Capture the cell that displays the provided text and extract its [X, Y] central coordinate. 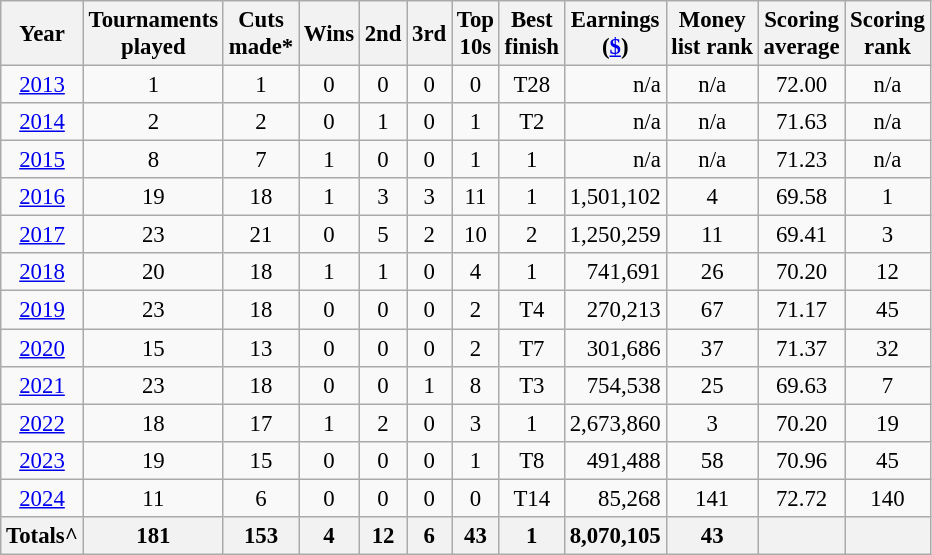
1,250,259 [615, 235]
Cuts made* [260, 34]
2018 [42, 273]
2024 [42, 498]
21 [260, 235]
69.63 [802, 385]
26 [712, 273]
754,538 [615, 385]
T28 [532, 85]
181 [153, 536]
3rd [430, 34]
141 [712, 498]
Scoringrank [888, 34]
741,691 [615, 273]
85,268 [615, 498]
T2 [532, 122]
Moneylist rank [712, 34]
69.41 [802, 235]
20 [153, 273]
71.17 [802, 310]
2022 [42, 423]
25 [712, 385]
T4 [532, 310]
Totals^ [42, 536]
1,501,102 [615, 197]
Earnings($) [615, 34]
10 [476, 235]
71.23 [802, 160]
2017 [42, 235]
2014 [42, 122]
71.63 [802, 122]
Tournaments played [153, 34]
2023 [42, 460]
2021 [42, 385]
2,673,860 [615, 423]
67 [712, 310]
37 [712, 348]
Best finish [532, 34]
301,686 [615, 348]
71.37 [802, 348]
Top 10s [476, 34]
Scoring average [802, 34]
5 [382, 235]
13 [260, 348]
69.58 [802, 197]
32 [888, 348]
2016 [42, 197]
72.00 [802, 85]
2020 [42, 348]
2nd [382, 34]
T3 [532, 385]
2013 [42, 85]
2019 [42, 310]
2015 [42, 160]
58 [712, 460]
70.96 [802, 460]
T14 [532, 498]
491,488 [615, 460]
Year [42, 34]
270,213 [615, 310]
72.72 [802, 498]
T7 [532, 348]
T8 [532, 460]
140 [888, 498]
8,070,105 [615, 536]
Wins [330, 34]
17 [260, 423]
153 [260, 536]
